Scan for the cell matching the given text and deliver its (x, y) coordinate at center. 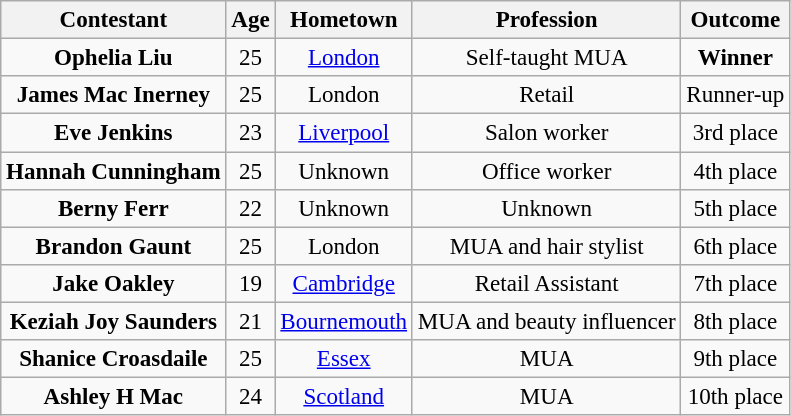
7th place (736, 284)
Ashley H Mac (114, 397)
Bournemouth (344, 322)
Contestant (114, 20)
Retail (546, 95)
Essex (344, 359)
8th place (736, 322)
4th place (736, 171)
Age (250, 20)
22 (250, 209)
Jake Oakley (114, 284)
Keziah Joy Saunders (114, 322)
10th place (736, 397)
24 (250, 397)
Eve Jenkins (114, 133)
MUA and hair stylist (546, 246)
21 (250, 322)
3rd place (736, 133)
Hometown (344, 20)
Runner-up (736, 95)
6th place (736, 246)
Office worker (546, 171)
Salon worker (546, 133)
9th place (736, 359)
Ophelia Liu (114, 58)
Hannah Cunningham (114, 171)
Profession (546, 20)
5th place (736, 209)
19 (250, 284)
Liverpool (344, 133)
Brandon Gaunt (114, 246)
Cambridge (344, 284)
Outcome (736, 20)
Retail Assistant (546, 284)
James Mac Inerney (114, 95)
23 (250, 133)
Self-taught MUA (546, 58)
Berny Ferr (114, 209)
MUA and beauty influencer (546, 322)
Shanice Croasdaile (114, 359)
Winner (736, 58)
Scotland (344, 397)
